Output the [X, Y] coordinate of the center of the cell containing the given text.  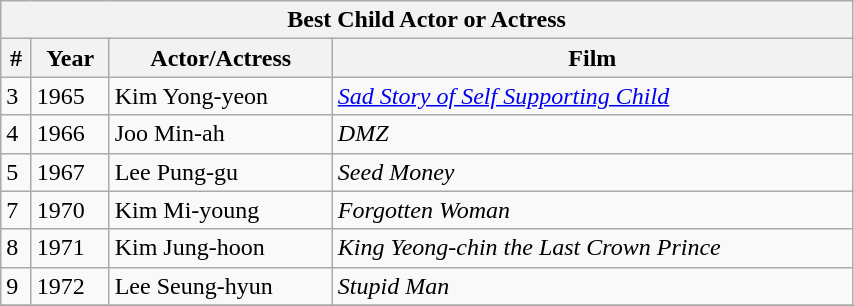
4 [16, 134]
1971 [70, 248]
1965 [70, 96]
Film [592, 58]
9 [16, 286]
King Yeong-chin the Last Crown Prince [592, 248]
Lee Pung-gu [220, 172]
7 [16, 210]
# [16, 58]
1972 [70, 286]
Forgotten Woman [592, 210]
Best Child Actor or Actress [427, 20]
Stupid Man [592, 286]
Joo Min-ah [220, 134]
Seed Money [592, 172]
1970 [70, 210]
Sad Story of Self Supporting Child [592, 96]
1967 [70, 172]
DMZ [592, 134]
8 [16, 248]
3 [16, 96]
Year [70, 58]
Lee Seung-hyun [220, 286]
Actor/Actress [220, 58]
Kim Mi-young [220, 210]
Kim Yong-yeon [220, 96]
5 [16, 172]
1966 [70, 134]
Kim Jung-hoon [220, 248]
